Return (X, Y) of the center of cell containing provided text 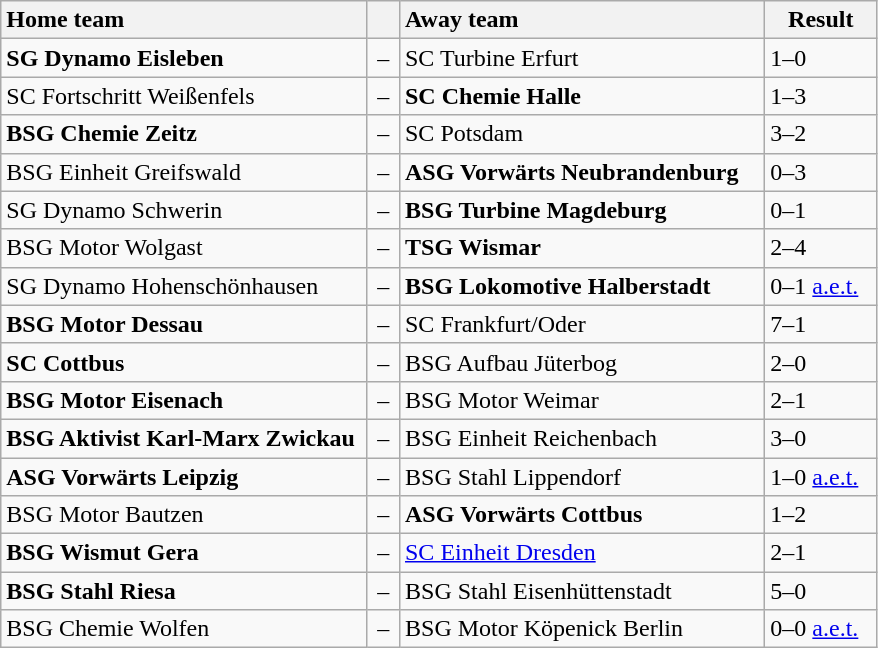
BSG Lokomotive Halberstadt (582, 286)
7–1 (821, 324)
BSG Einheit Greifswald (184, 172)
SC Turbine Erfurt (582, 58)
TSG Wismar (582, 248)
0–0 a.e.t. (821, 629)
Result (821, 20)
SC Einheit Dresden (582, 553)
SC Cottbus (184, 362)
Away team (582, 20)
3–2 (821, 134)
2–0 (821, 362)
ASG Vorwärts Leipzig (184, 477)
1–2 (821, 515)
SC Potsdam (582, 134)
BSG Chemie Zeitz (184, 134)
Home team (184, 20)
BSG Motor Wolgast (184, 248)
SC Chemie Halle (582, 96)
BSG Turbine Magdeburg (582, 210)
BSG Motor Weimar (582, 400)
SG Dynamo Eisleben (184, 58)
BSG Motor Bautzen (184, 515)
BSG Motor Köpenick Berlin (582, 629)
BSG Stahl Eisenhüttenstadt (582, 591)
5–0 (821, 591)
BSG Einheit Reichenbach (582, 438)
BSG Chemie Wolfen (184, 629)
2–4 (821, 248)
BSG Wismut Gera (184, 553)
BSG Aufbau Jüterbog (582, 362)
1–3 (821, 96)
0–1 a.e.t. (821, 286)
3–0 (821, 438)
ASG Vorwärts Cottbus (582, 515)
SC Fortschritt Weißenfels (184, 96)
1–0 (821, 58)
BSG Stahl Riesa (184, 591)
SG Dynamo Schwerin (184, 210)
BSG Motor Dessau (184, 324)
SG Dynamo Hohenschönhausen (184, 286)
0–1 (821, 210)
SC Frankfurt/Oder (582, 324)
0–3 (821, 172)
BSG Aktivist Karl-Marx Zwickau (184, 438)
BSG Stahl Lippendorf (582, 477)
ASG Vorwärts Neubrandenburg (582, 172)
1–0 a.e.t. (821, 477)
BSG Motor Eisenach (184, 400)
